For the text-containing cell, return its midpoint in (x, y) coordinate format. 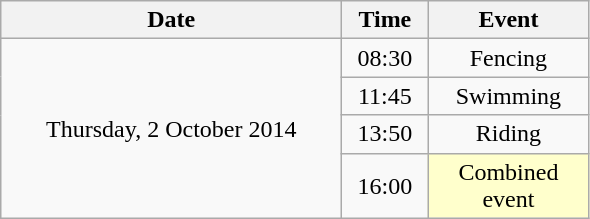
Combined event (508, 186)
08:30 (385, 58)
Time (385, 20)
16:00 (385, 186)
Riding (508, 134)
Event (508, 20)
Fencing (508, 58)
Swimming (508, 96)
Date (172, 20)
Thursday, 2 October 2014 (172, 128)
11:45 (385, 96)
13:50 (385, 134)
